Find where the given text appears and provide that cell's center as (x, y) coordinate. 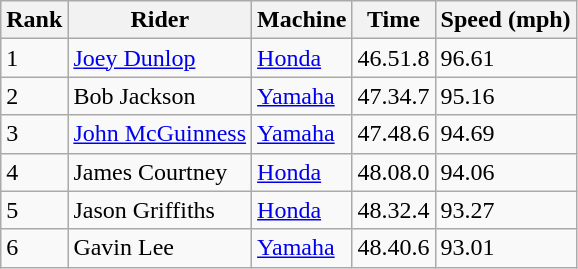
Joey Dunlop (160, 58)
5 (34, 210)
John McGuinness (160, 134)
48.08.0 (394, 172)
Rider (160, 20)
Machine (302, 20)
47.48.6 (394, 134)
94.06 (506, 172)
2 (34, 96)
6 (34, 248)
Rank (34, 20)
48.32.4 (394, 210)
94.69 (506, 134)
1 (34, 58)
Gavin Lee (160, 248)
Bob Jackson (160, 96)
Time (394, 20)
95.16 (506, 96)
Jason Griffiths (160, 210)
Speed (mph) (506, 20)
93.01 (506, 248)
James Courtney (160, 172)
4 (34, 172)
96.61 (506, 58)
48.40.6 (394, 248)
47.34.7 (394, 96)
93.27 (506, 210)
3 (34, 134)
46.51.8 (394, 58)
